Return (x, y) of the center of cell containing provided text 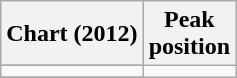
Chart (2012) (72, 34)
Peakposition (189, 34)
